Determine the (X, Y) coordinate at the center of the cell enclosing the given text.  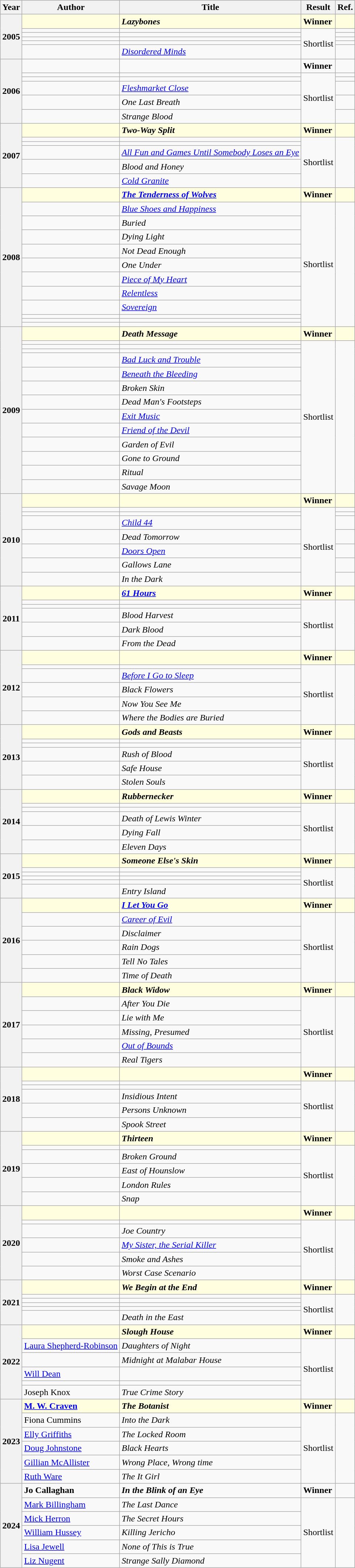
Joe Country (210, 1231)
Elly Griffiths (71, 1434)
2014 (11, 821)
My Sister, the Serial Killer (210, 1245)
Persons Unknown (210, 1110)
The It Girl (210, 1476)
Friend of the Devil (210, 430)
Relentless (210, 293)
Dying Light (210, 237)
2015 (11, 876)
Rush of Blood (210, 754)
Not Dead Enough (210, 251)
Midnight at Malabar House (210, 1360)
Lisa Jewell (71, 1547)
Dead Man's Footsteps (210, 402)
Someone Else's Skin (210, 861)
The Secret Hours (210, 1518)
From the Dead (210, 643)
Black Hearts (210, 1448)
Fiona Cummins (71, 1420)
Killing Jericho (210, 1533)
Where the Bodies are Buried (210, 718)
Author (71, 7)
Stolen Souls (210, 782)
East of Hounslow (210, 1170)
Ritual (210, 472)
2012 (11, 687)
Strange Sally Diamond (210, 1561)
Doors Open (210, 551)
One Under (210, 265)
Spook Street (210, 1124)
Death Message (210, 334)
The Botanist (210, 1406)
Tell No Tales (210, 961)
All Fun and Games Until Somebody Loses an Eye (210, 153)
Slough House (210, 1332)
Savage Moon (210, 487)
Fleshmarket Close (210, 88)
Eleven Days (210, 846)
Into the Dark (210, 1420)
2020 (11, 1243)
Rain Dogs (210, 947)
I Let You Go (210, 905)
The Last Dance (210, 1504)
2008 (11, 257)
Cold Granite (210, 181)
Mick Herron (71, 1518)
Blood and Honey (210, 167)
Thirteen (210, 1138)
Now You See Me (210, 704)
Year (11, 7)
Two-Way Split (210, 130)
Real Tigers (210, 1060)
Will Dean (71, 1374)
Garden of Evil (210, 444)
2013 (11, 757)
61 Hours (210, 593)
2007 (11, 156)
Liz Nugent (71, 1561)
Ruth Ware (71, 1476)
Gallows Lane (210, 565)
Joseph Knox (71, 1392)
Gods and Beasts (210, 732)
2019 (11, 1168)
2023 (11, 1441)
Gillian McAllister (71, 1462)
Bad Luck and Trouble (210, 360)
Dark Blood (210, 629)
2017 (11, 1025)
Result (318, 7)
Death of Lewis Winter (210, 818)
Jo Callaghan (71, 1490)
Out of Bounds (210, 1046)
Missing, Presumed (210, 1032)
2021 (11, 1302)
Gone to Ground (210, 458)
True Crime Story (210, 1392)
Disordered Minds (210, 52)
Child 44 (210, 523)
Mark Billingham (71, 1504)
Safe House (210, 768)
London Rules (210, 1184)
Death in the East (210, 1318)
Piece of My Heart (210, 279)
Insidious Intent (210, 1096)
Buried (210, 223)
Blue Shoes and Happiness (210, 209)
In the Dark (210, 579)
Smoke and Ashes (210, 1259)
Title (210, 7)
In the Blink of an Eye (210, 1490)
2009 (11, 410)
Exit Music (210, 416)
M. W. Craven (71, 1406)
William Hussey (71, 1533)
None of This is True (210, 1547)
Ref. (345, 7)
We Begin at the End (210, 1287)
Before I Go to Sleep (210, 676)
Blood Harvest (210, 615)
2016 (11, 940)
2010 (11, 540)
Wrong Place, Wrong time (210, 1462)
2022 (11, 1362)
Black Flowers (210, 690)
Daughters of Night (210, 1346)
2024 (11, 1526)
2018 (11, 1099)
Lie with Me (210, 1018)
After You Die (210, 1003)
Broken Skin (210, 388)
Snap (210, 1199)
Disclaimer (210, 933)
Strange Blood (210, 116)
Black Widow (210, 989)
Entry Island (210, 891)
2006 (11, 91)
The Locked Room (210, 1434)
Broken Ground (210, 1156)
Sovereign (210, 307)
Beneath the Bleeding (210, 374)
Career of Evil (210, 919)
Laura Shepherd-Robinson (71, 1346)
Doug Johnstone (71, 1448)
The Tenderness of Wolves (210, 195)
Rubbernecker (210, 796)
Worst Case Scenario (210, 1273)
Time of Death (210, 975)
Dead Tomorrow (210, 537)
Lazybones (210, 21)
2011 (11, 618)
One Last Breath (210, 102)
Dying Fall (210, 832)
2005 (11, 37)
